For the text-containing cell, return its midpoint in [x, y] coordinate format. 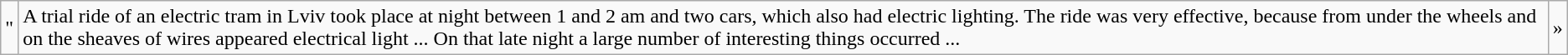
» [1558, 28]
" [10, 28]
